Scan for the cell matching the given text and deliver its [x, y] coordinate at center. 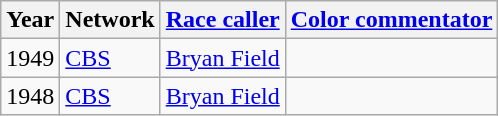
1949 [30, 58]
Color commentator [392, 20]
Network [110, 20]
Race caller [222, 20]
Year [30, 20]
1948 [30, 96]
